For the text-containing cell, return its midpoint in [x, y] coordinate format. 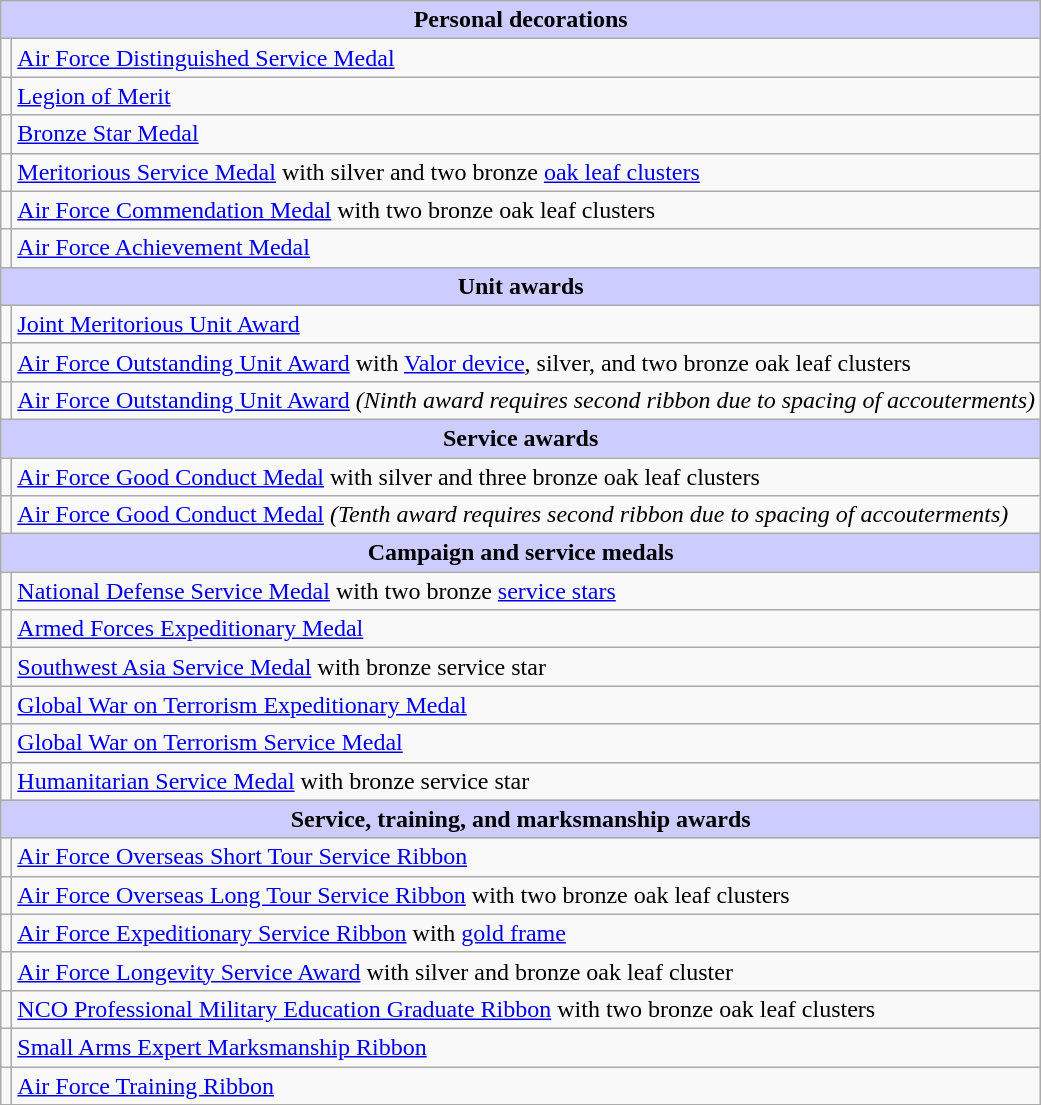
Southwest Asia Service Medal with bronze service star [526, 667]
Air Force Overseas Long Tour Service Ribbon with two bronze oak leaf clusters [526, 895]
Service, training, and marksmanship awards [521, 819]
Bronze Star Medal [526, 134]
Air Force Good Conduct Medal with silver and three bronze oak leaf clusters [526, 477]
Legion of Merit [526, 96]
Small Arms Expert Marksmanship Ribbon [526, 1047]
Air Force Outstanding Unit Award with Valor device, silver, and two bronze oak leaf clusters [526, 362]
Air Force Achievement Medal [526, 248]
National Defense Service Medal with two bronze service stars [526, 591]
Humanitarian Service Medal with bronze service star [526, 781]
Armed Forces Expeditionary Medal [526, 629]
Meritorious Service Medal with silver and two bronze oak leaf clusters [526, 172]
Service awards [521, 438]
Air Force Expeditionary Service Ribbon with gold frame [526, 933]
Global War on Terrorism Expeditionary Medal [526, 705]
Air Force Distinguished Service Medal [526, 58]
Air Force Good Conduct Medal (Tenth award requires second ribbon due to spacing of accouterments) [526, 515]
Personal decorations [521, 20]
Air Force Longevity Service Award with silver and bronze oak leaf cluster [526, 971]
Air Force Overseas Short Tour Service Ribbon [526, 857]
Air Force Commendation Medal with two bronze oak leaf clusters [526, 210]
Campaign and service medals [521, 553]
Joint Meritorious Unit Award [526, 324]
Air Force Training Ribbon [526, 1085]
Global War on Terrorism Service Medal [526, 743]
Unit awards [521, 286]
NCO Professional Military Education Graduate Ribbon with two bronze oak leaf clusters [526, 1009]
Air Force Outstanding Unit Award (Ninth award requires second ribbon due to spacing of accouterments) [526, 400]
